Capture the cell that displays the provided text and extract its (x, y) central coordinate. 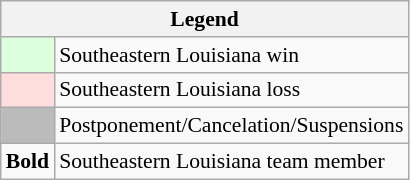
Bold (28, 162)
Southeastern Louisiana team member (231, 162)
Postponement/Cancelation/Suspensions (231, 126)
Southeastern Louisiana loss (231, 90)
Legend (205, 19)
Southeastern Louisiana win (231, 55)
